Extract the [X, Y] coordinate from the center of the cell holding the provided text.  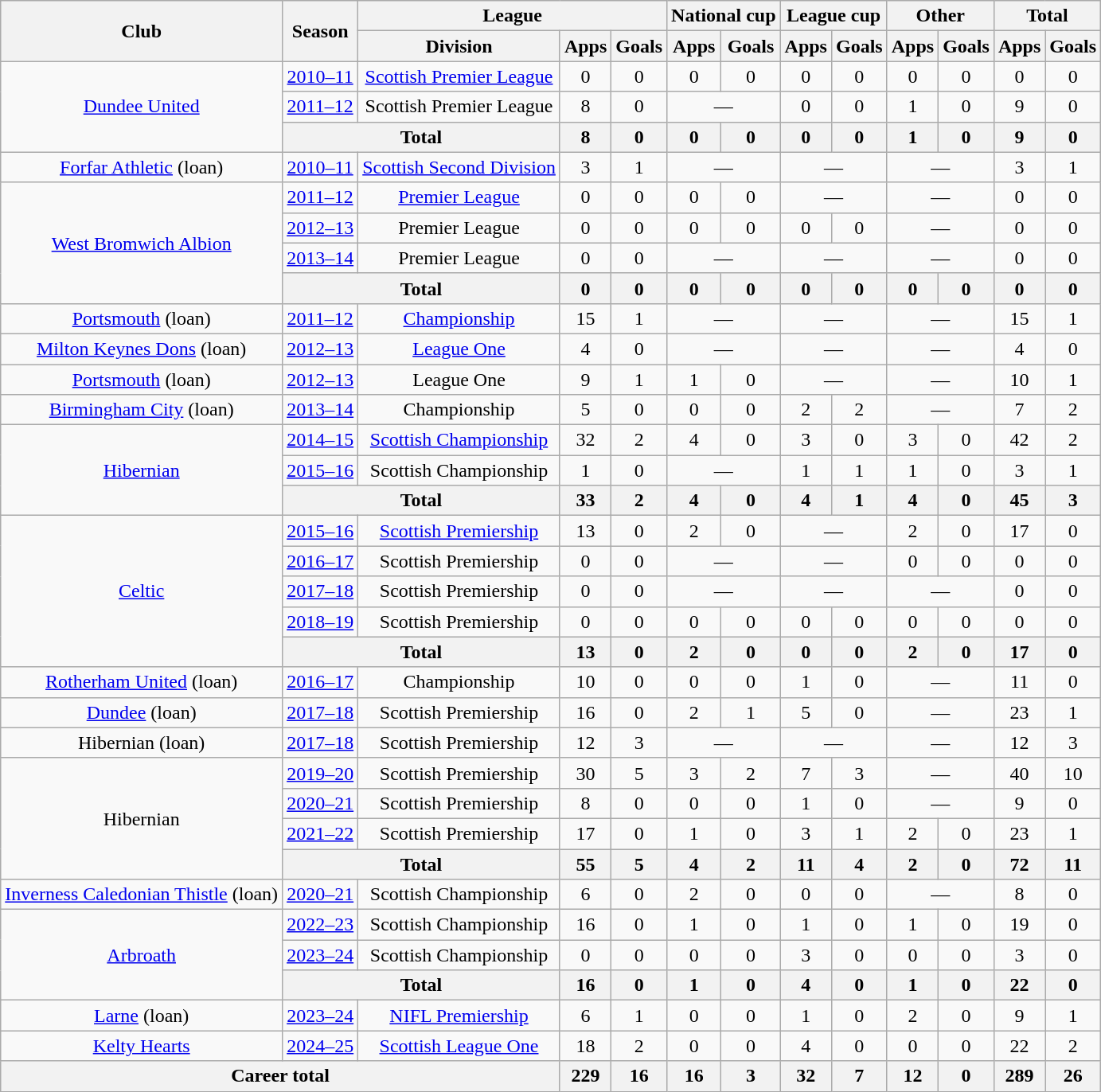
72 [1019, 864]
Scottish Second Division [459, 167]
18 [585, 1046]
National cup [724, 16]
Club [142, 31]
League cup [834, 16]
2014–15 [320, 440]
2018–19 [320, 622]
Division [459, 46]
Inverness Caledonian Thistle (loan) [142, 895]
289 [1019, 1076]
Season [320, 31]
19 [1019, 925]
Dundee (loan) [142, 712]
Career total [280, 1076]
West Bromwich Albion [142, 243]
NIFL Premiership [459, 1016]
2022–23 [320, 925]
45 [1019, 501]
Kelty Hearts [142, 1046]
42 [1019, 440]
League [513, 16]
Hibernian (loan) [142, 743]
30 [585, 773]
2021–22 [320, 833]
40 [1019, 773]
Celtic [142, 591]
2024–25 [320, 1046]
Forfar Athletic (loan) [142, 167]
Arbroath [142, 955]
2019–20 [320, 773]
Rotherham United (loan) [142, 682]
229 [585, 1076]
55 [585, 864]
Larne (loan) [142, 1016]
Milton Keynes Dons (loan) [142, 349]
26 [1073, 1076]
Dundee United [142, 107]
Birmingham City (loan) [142, 410]
33 [585, 501]
Scottish League One [459, 1046]
Other [940, 16]
